Determine the (x, y) coordinate at the center of the cell enclosing the given text.  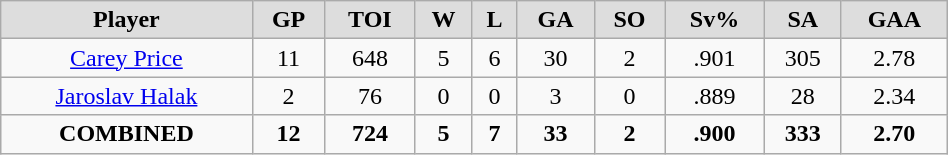
11 (288, 58)
GP (288, 20)
.901 (714, 58)
L (494, 20)
7 (494, 134)
333 (802, 134)
GA (556, 20)
Jaroslav Halak (126, 96)
GAA (894, 20)
30 (556, 58)
2.70 (894, 134)
6 (494, 58)
Sv% (714, 20)
SA (802, 20)
76 (370, 96)
.889 (714, 96)
.900 (714, 134)
648 (370, 58)
724 (370, 134)
W (444, 20)
Player (126, 20)
12 (288, 134)
2.78 (894, 58)
2.34 (894, 96)
3 (556, 96)
28 (802, 96)
33 (556, 134)
COMBINED (126, 134)
TOI (370, 20)
SO (630, 20)
305 (802, 58)
Carey Price (126, 58)
